Detect which cell encompasses the target text, then output its (X, Y) center coordinate. 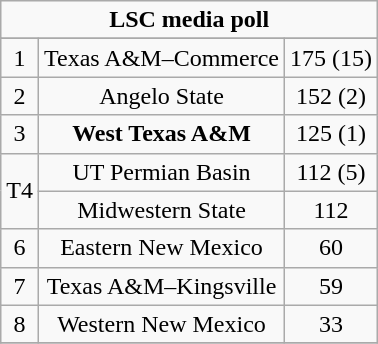
175 (15) (330, 58)
Eastern New Mexico (161, 248)
125 (1) (330, 134)
152 (2) (330, 96)
UT Permian Basin (161, 172)
2 (20, 96)
59 (330, 286)
Texas A&M–Commerce (161, 58)
1 (20, 58)
33 (330, 324)
112 (330, 210)
8 (20, 324)
Western New Mexico (161, 324)
Angelo State (161, 96)
Texas A&M–Kingsville (161, 286)
6 (20, 248)
3 (20, 134)
Midwestern State (161, 210)
West Texas A&M (161, 134)
112 (5) (330, 172)
T4 (20, 191)
LSC media poll (190, 20)
7 (20, 286)
60 (330, 248)
